Return the (x, y) coordinate for the center point of the cell that contains the specified text.  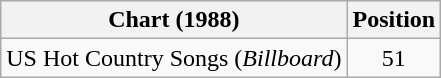
51 (394, 58)
Chart (1988) (174, 20)
Position (394, 20)
US Hot Country Songs (Billboard) (174, 58)
